From the cell containing the given text, extract its center point as (x, y) coordinate. 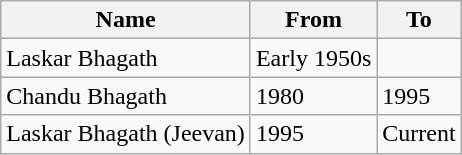
1980 (313, 96)
Chandu Bhagath (126, 96)
Current (419, 134)
To (419, 20)
Name (126, 20)
From (313, 20)
Laskar Bhagath (Jeevan) (126, 134)
Early 1950s (313, 58)
Laskar Bhagath (126, 58)
